Detect which cell encompasses the target text, then output its [x, y] center coordinate. 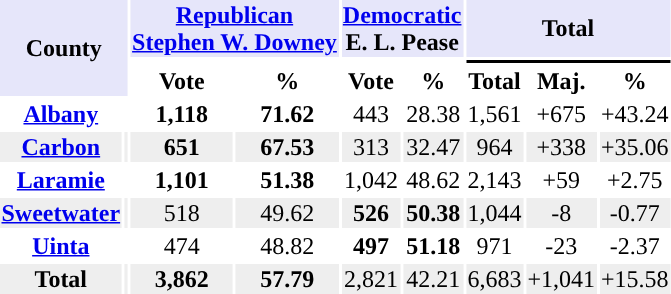
-2.37 [634, 246]
313 [370, 147]
964 [494, 147]
+59 [562, 180]
48.82 [287, 246]
County [64, 48]
-0.77 [634, 213]
28.38 [434, 114]
1,118 [182, 114]
1,044 [494, 213]
+675 [562, 114]
526 [370, 213]
50.38 [434, 213]
67.53 [287, 147]
Carbon [61, 147]
Albany [61, 114]
1,561 [494, 114]
32.47 [434, 147]
3,862 [182, 279]
518 [182, 213]
+35.06 [634, 147]
+338 [562, 147]
Sweetwater [61, 213]
443 [370, 114]
49.62 [287, 213]
DemocraticE. L. Pease [402, 28]
474 [182, 246]
51.38 [287, 180]
+43.24 [634, 114]
1,042 [370, 180]
57.79 [287, 279]
-8 [562, 213]
+2.75 [634, 180]
71.62 [287, 114]
RepublicanStephen W. Downey [235, 28]
Maj. [562, 81]
971 [494, 246]
6,683 [494, 279]
2,143 [494, 180]
51.18 [434, 246]
48.62 [434, 180]
1,101 [182, 180]
-23 [562, 246]
+1,041 [562, 279]
651 [182, 147]
2,821 [370, 279]
Laramie [61, 180]
+15.58 [634, 279]
497 [370, 246]
42.21 [434, 279]
Uinta [61, 246]
